Capture the cell that displays the provided text and extract its (x, y) central coordinate. 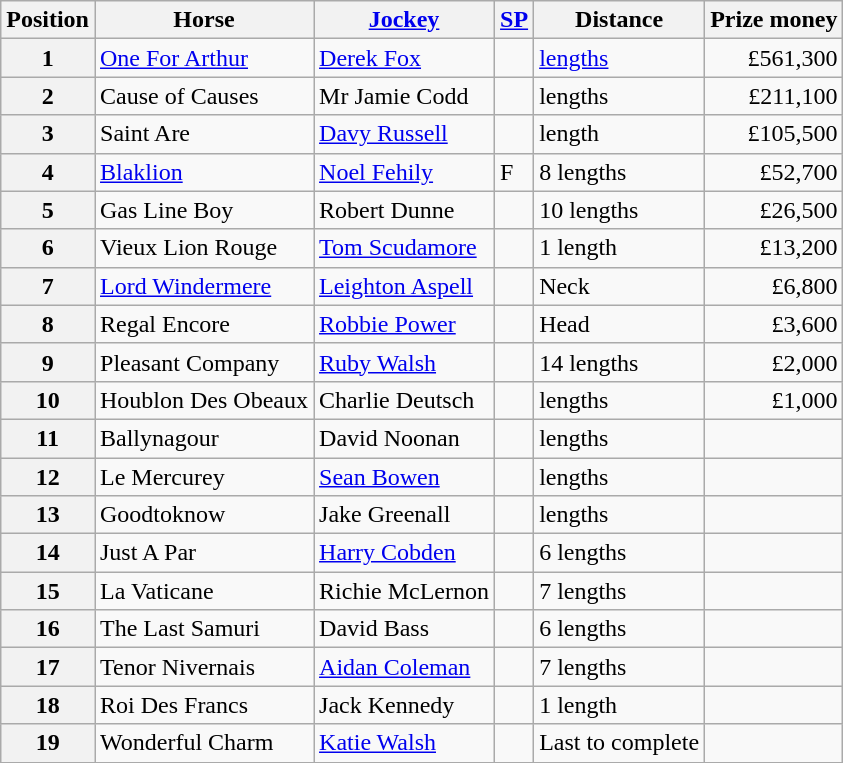
Gas Line Boy (204, 210)
Mr Jamie Codd (404, 96)
9 (48, 362)
11 (48, 438)
Charlie Deutsch (404, 400)
Neck (620, 286)
Jack Kennedy (404, 705)
10 (48, 400)
Leighton Aspell (404, 286)
8 lengths (620, 172)
£3,600 (774, 324)
£1,000 (774, 400)
Roi Des Francs (204, 705)
7 (48, 286)
Richie McLernon (404, 591)
Le Mercurey (204, 477)
6 (48, 248)
14 (48, 553)
Houblon Des Obeaux (204, 400)
Horse (204, 20)
Jockey (404, 20)
Position (48, 20)
15 (48, 591)
Ballynagour (204, 438)
Tom Scudamore (404, 248)
16 (48, 629)
19 (48, 743)
£561,300 (774, 58)
La Vaticane (204, 591)
Last to complete (620, 743)
£2,000 (774, 362)
One For Arthur (204, 58)
17 (48, 667)
Sean Bowen (404, 477)
5 (48, 210)
length (620, 134)
Robert Dunne (404, 210)
Vieux Lion Rouge (204, 248)
1 (48, 58)
Jake Greenall (404, 515)
£52,700 (774, 172)
Lord Windermere (204, 286)
3 (48, 134)
Davy Russell (404, 134)
12 (48, 477)
Pleasant Company (204, 362)
Katie Walsh (404, 743)
Harry Cobden (404, 553)
Aidan Coleman (404, 667)
Robbie Power (404, 324)
£211,100 (774, 96)
Cause of Causes (204, 96)
£13,200 (774, 248)
Regal Encore (204, 324)
SP (514, 20)
4 (48, 172)
18 (48, 705)
Head (620, 324)
Derek Fox (404, 58)
£6,800 (774, 286)
Just A Par (204, 553)
David Noonan (404, 438)
Distance (620, 20)
2 (48, 96)
Prize money (774, 20)
8 (48, 324)
Saint Are (204, 134)
Noel Fehily (404, 172)
13 (48, 515)
F (514, 172)
Wonderful Charm (204, 743)
David Bass (404, 629)
The Last Samuri (204, 629)
14 lengths (620, 362)
£105,500 (774, 134)
Blaklion (204, 172)
Tenor Nivernais (204, 667)
£26,500 (774, 210)
10 lengths (620, 210)
Ruby Walsh (404, 362)
Goodtoknow (204, 515)
